Search for the cell housing the specified text and yield its [X, Y] center coordinate. 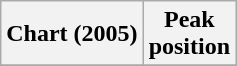
Chart (2005) [72, 34]
Peakposition [189, 34]
